Output the (X, Y) coordinate of the center of the cell containing the given text.  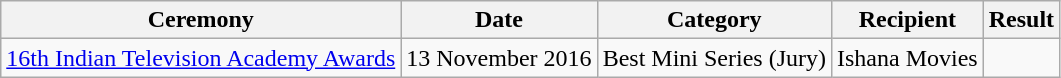
Date (499, 20)
Recipient (907, 20)
Ceremony (201, 20)
Result (1021, 20)
Best Mini Series (Jury) (714, 58)
Category (714, 20)
13 November 2016 (499, 58)
16th Indian Television Academy Awards (201, 58)
Ishana Movies (907, 58)
